Find where the given text appears and provide that cell's center as [X, Y] coordinate. 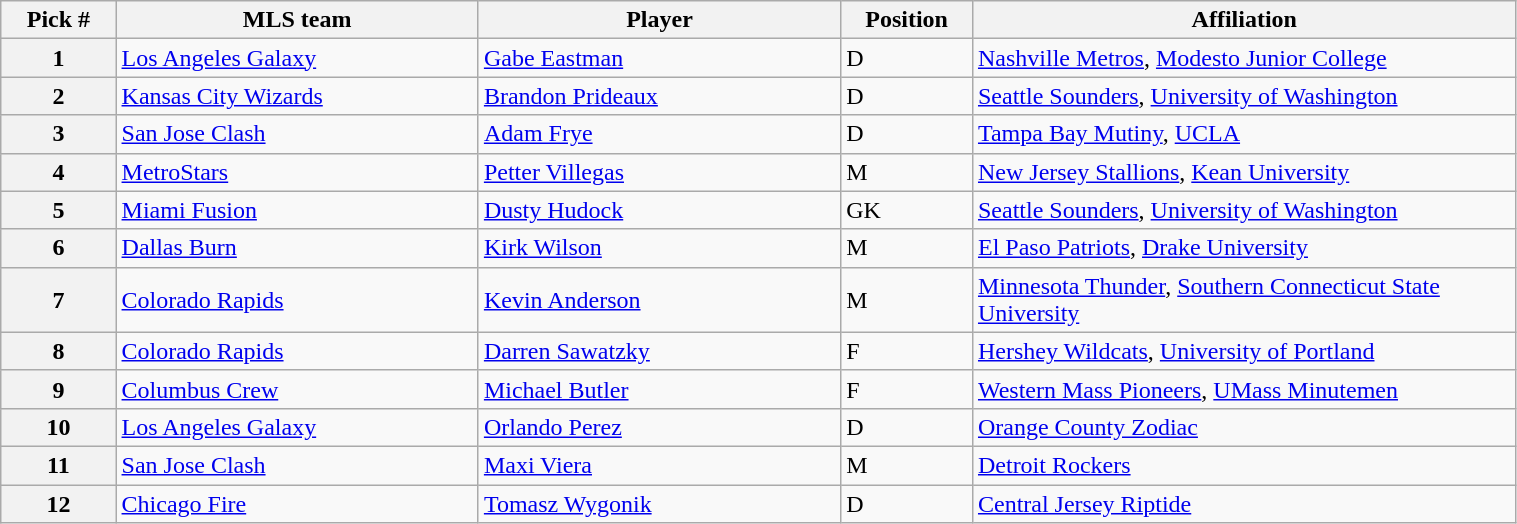
Player [659, 20]
Affiliation [1244, 20]
11 [58, 465]
6 [58, 248]
Petter Villegas [659, 172]
Dusty Hudock [659, 210]
Darren Sawatzky [659, 351]
Miami Fusion [297, 210]
Minnesota Thunder, Southern Connecticut State University [1244, 300]
Kirk Wilson [659, 248]
7 [58, 300]
Kansas City Wizards [297, 96]
Kevin Anderson [659, 300]
Adam Frye [659, 134]
Dallas Burn [297, 248]
Orlando Perez [659, 427]
GK [907, 210]
MLS team [297, 20]
Chicago Fire [297, 503]
2 [58, 96]
Central Jersey Riptide [1244, 503]
8 [58, 351]
Nashville Metros, Modesto Junior College [1244, 58]
Tampa Bay Mutiny, UCLA [1244, 134]
4 [58, 172]
5 [58, 210]
Brandon Prideaux [659, 96]
New Jersey Stallions, Kean University [1244, 172]
El Paso Patriots, Drake University [1244, 248]
9 [58, 389]
Detroit Rockers [1244, 465]
Western Mass Pioneers, UMass Minutemen [1244, 389]
Pick # [58, 20]
Maxi Viera [659, 465]
12 [58, 503]
Gabe Eastman [659, 58]
10 [58, 427]
Columbus Crew [297, 389]
MetroStars [297, 172]
Tomasz Wygonik [659, 503]
Orange County Zodiac [1244, 427]
Position [907, 20]
1 [58, 58]
Michael Butler [659, 389]
Hershey Wildcats, University of Portland [1244, 351]
3 [58, 134]
